Provide the (x, y) coordinate of the cell's center where the given text is located.  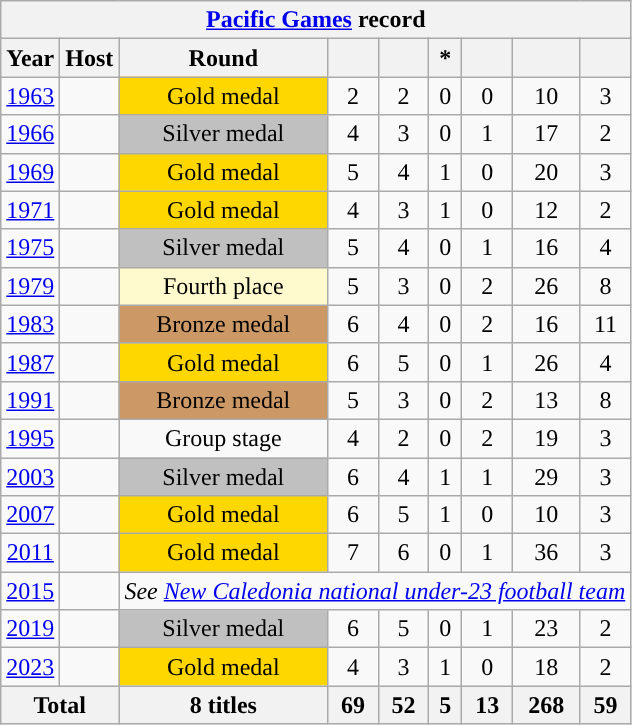
1979 (30, 286)
1969 (30, 172)
2003 (30, 477)
19 (546, 438)
Fourth place (224, 286)
Host (90, 58)
69 (353, 705)
20 (546, 172)
1995 (30, 438)
1963 (30, 96)
17 (546, 134)
36 (546, 553)
1987 (30, 362)
7 (353, 553)
12 (546, 210)
Total (60, 705)
Group stage (224, 438)
1966 (30, 134)
Year (30, 58)
See New Caledonia national under-23 football team (375, 591)
18 (546, 667)
8 titles (224, 705)
1975 (30, 248)
Round (224, 58)
23 (546, 629)
1991 (30, 400)
268 (546, 705)
1971 (30, 210)
11 (606, 324)
52 (403, 705)
2023 (30, 667)
2015 (30, 591)
2019 (30, 629)
1983 (30, 324)
Pacific Games record (316, 20)
2007 (30, 515)
29 (546, 477)
59 (606, 705)
2011 (30, 553)
* (446, 58)
